Find where the given text appears and provide that cell's center as (x, y) coordinate. 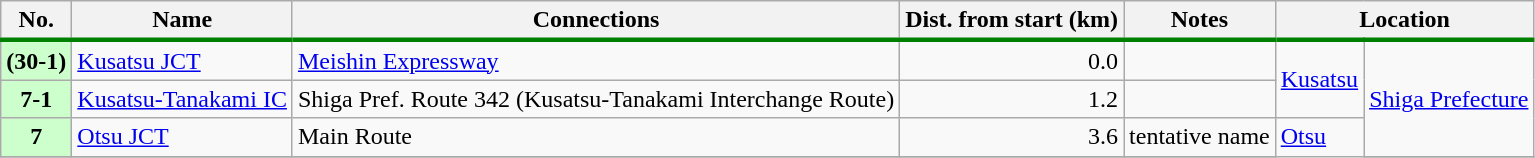
7 (36, 137)
7-1 (36, 99)
No. (36, 21)
Name (182, 21)
Kusatsu (1319, 79)
Shiga Prefecture (1449, 98)
Connections (596, 21)
Main Route (596, 137)
0.0 (1012, 60)
1.2 (1012, 99)
Shiga Pref. Route 342 (Kusatsu-Tanakami Interchange Route) (596, 99)
(30-1) (36, 60)
Location (1404, 21)
Kusatsu JCT (182, 60)
Notes (1200, 21)
tentative name (1200, 137)
Kusatsu-Tanakami IC (182, 99)
Otsu JCT (182, 137)
3.6 (1012, 137)
Meishin Expressway (596, 60)
Dist. from start (km) (1012, 21)
Otsu (1319, 137)
